Pinpoint the cell where the given text exists, returning its [x, y] midpoint coordinate. 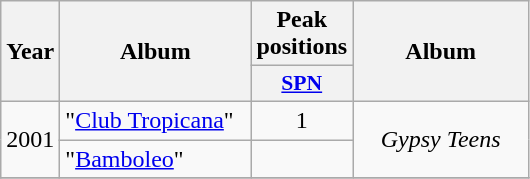
Peak positions [302, 34]
1 [302, 120]
SPN [302, 84]
2001 [30, 139]
"Club Tropicana" [156, 120]
Gypsy Teens [441, 139]
Year [30, 52]
"Bamboleo" [156, 159]
